From the cell containing the given text, extract its center point as [X, Y] coordinate. 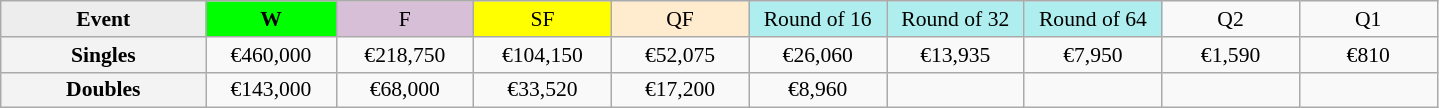
€218,750 [405, 55]
€26,060 [818, 55]
€68,000 [405, 90]
Q1 [1368, 19]
€810 [1368, 55]
€8,960 [818, 90]
Round of 64 [1093, 19]
Q2 [1231, 19]
€143,000 [271, 90]
€52,075 [680, 55]
F [405, 19]
€33,520 [543, 90]
€104,150 [543, 55]
SF [543, 19]
Doubles [104, 90]
€7,950 [1093, 55]
W [271, 19]
Round of 16 [818, 19]
Singles [104, 55]
€1,590 [1231, 55]
Round of 32 [955, 19]
€17,200 [680, 90]
€460,000 [271, 55]
Event [104, 19]
€13,935 [955, 55]
QF [680, 19]
